Search for the cell housing the specified text and yield its [X, Y] center coordinate. 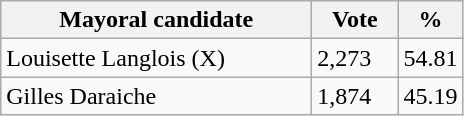
Louisette Langlois (X) [156, 58]
54.81 [430, 58]
1,874 [355, 96]
Vote [355, 20]
Gilles Daraiche [156, 96]
2,273 [355, 58]
45.19 [430, 96]
Mayoral candidate [156, 20]
% [430, 20]
